Provide the [x, y] coordinate of the cell's center where the given text is located.  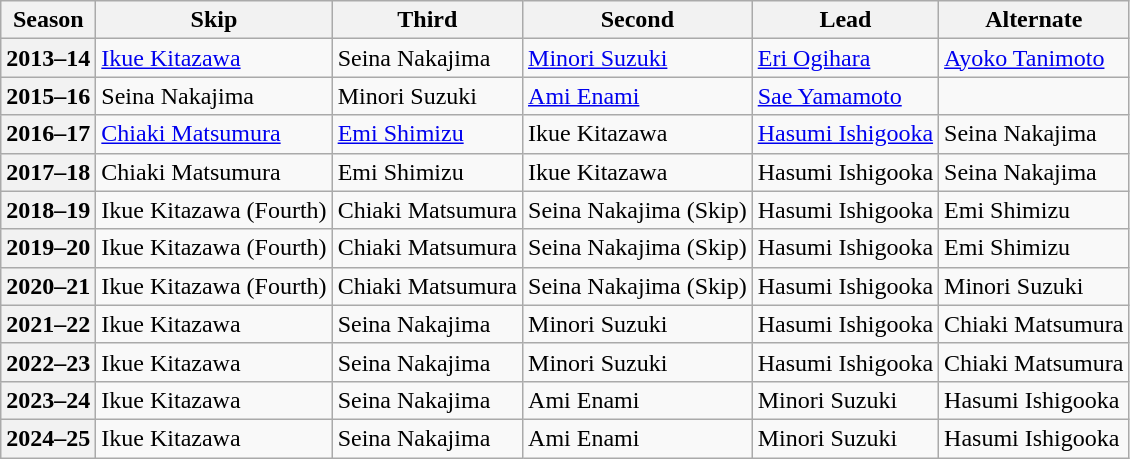
2022–23 [48, 362]
2023–24 [48, 400]
2015–16 [48, 96]
Season [48, 20]
2017–18 [48, 172]
Eri Ogihara [845, 58]
Skip [214, 20]
2019–20 [48, 248]
2024–25 [48, 438]
Sae Yamamoto [845, 96]
2021–22 [48, 324]
2020–21 [48, 286]
Third [427, 20]
Lead [845, 20]
Ayoko Tanimoto [1034, 58]
2018–19 [48, 210]
2016–17 [48, 134]
Alternate [1034, 20]
2013–14 [48, 58]
Second [638, 20]
